Return the (X, Y) coordinate for the center point of the cell that contains the specified text.  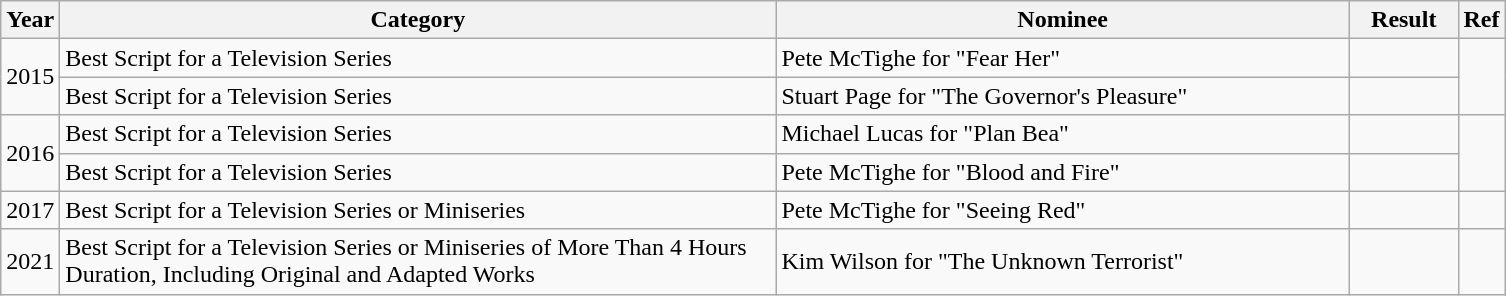
Ref (1482, 20)
Nominee (1063, 20)
2016 (30, 153)
Stuart Page for "The Governor's Pleasure" (1063, 96)
Best Script for a Television Series or Miniseries (418, 210)
2021 (30, 262)
Pete McTighe for "Blood and Fire" (1063, 172)
Best Script for a Television Series or Miniseries of More Than 4 Hours Duration, Including Original and Adapted Works (418, 262)
2015 (30, 77)
Category (418, 20)
Kim Wilson for "The Unknown Terrorist" (1063, 262)
Pete McTighe for "Seeing Red" (1063, 210)
Year (30, 20)
Pete McTighe for "Fear Her" (1063, 58)
2017 (30, 210)
Result (1404, 20)
Michael Lucas for "Plan Bea" (1063, 134)
